Identify which cell holds the provided text, then report its (X, Y) central coordinate. 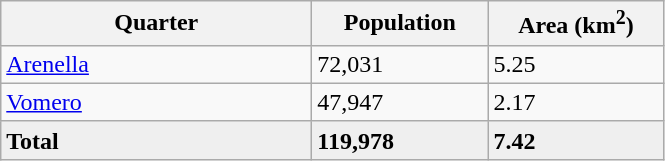
119,978 (400, 140)
Total (156, 140)
2.17 (576, 102)
Vomero (156, 102)
Area (km2) (576, 24)
72,031 (400, 64)
Quarter (156, 24)
47,947 (400, 102)
5.25 (576, 64)
7.42 (576, 140)
Arenella (156, 64)
Population (400, 24)
